Capture the cell that displays the provided text and extract its (X, Y) central coordinate. 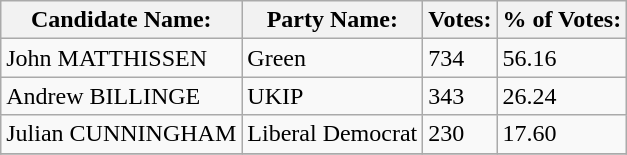
% of Votes: (562, 20)
26.24 (562, 96)
56.16 (562, 58)
Votes: (460, 20)
17.60 (562, 134)
Party Name: (332, 20)
230 (460, 134)
John MATTHISSEN (122, 58)
Andrew BILLINGE (122, 96)
Liberal Democrat (332, 134)
Candidate Name: (122, 20)
734 (460, 58)
343 (460, 96)
UKIP (332, 96)
Julian CUNNINGHAM (122, 134)
Green (332, 58)
